Detect which cell encompasses the target text, then output its [X, Y] center coordinate. 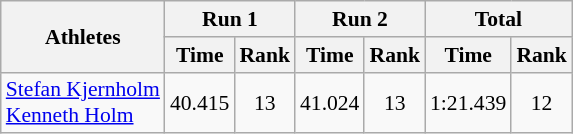
1:21.439 [468, 102]
40.415 [200, 102]
Athletes [83, 36]
Stefan KjernholmKenneth Holm [83, 102]
41.024 [330, 102]
Total [498, 19]
12 [542, 102]
Run 2 [360, 19]
Run 1 [230, 19]
